Extract the (X, Y) coordinate from the center of the cell holding the provided text.  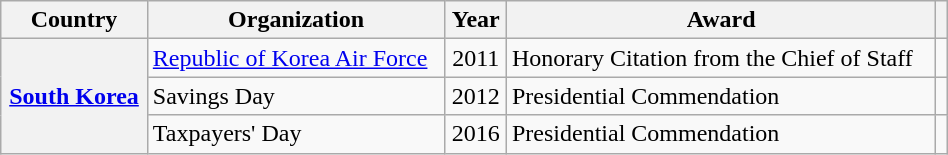
2011 (476, 58)
Republic of Korea Air Force (296, 58)
2012 (476, 96)
Taxpayers' Day (296, 134)
Year (476, 20)
Organization (296, 20)
Award (720, 20)
Country (74, 20)
2016 (476, 134)
Honorary Citation from the Chief of Staff (720, 58)
Savings Day (296, 96)
South Korea (74, 96)
